Provide the (x, y) coordinate of the cell's center where the given text is located.  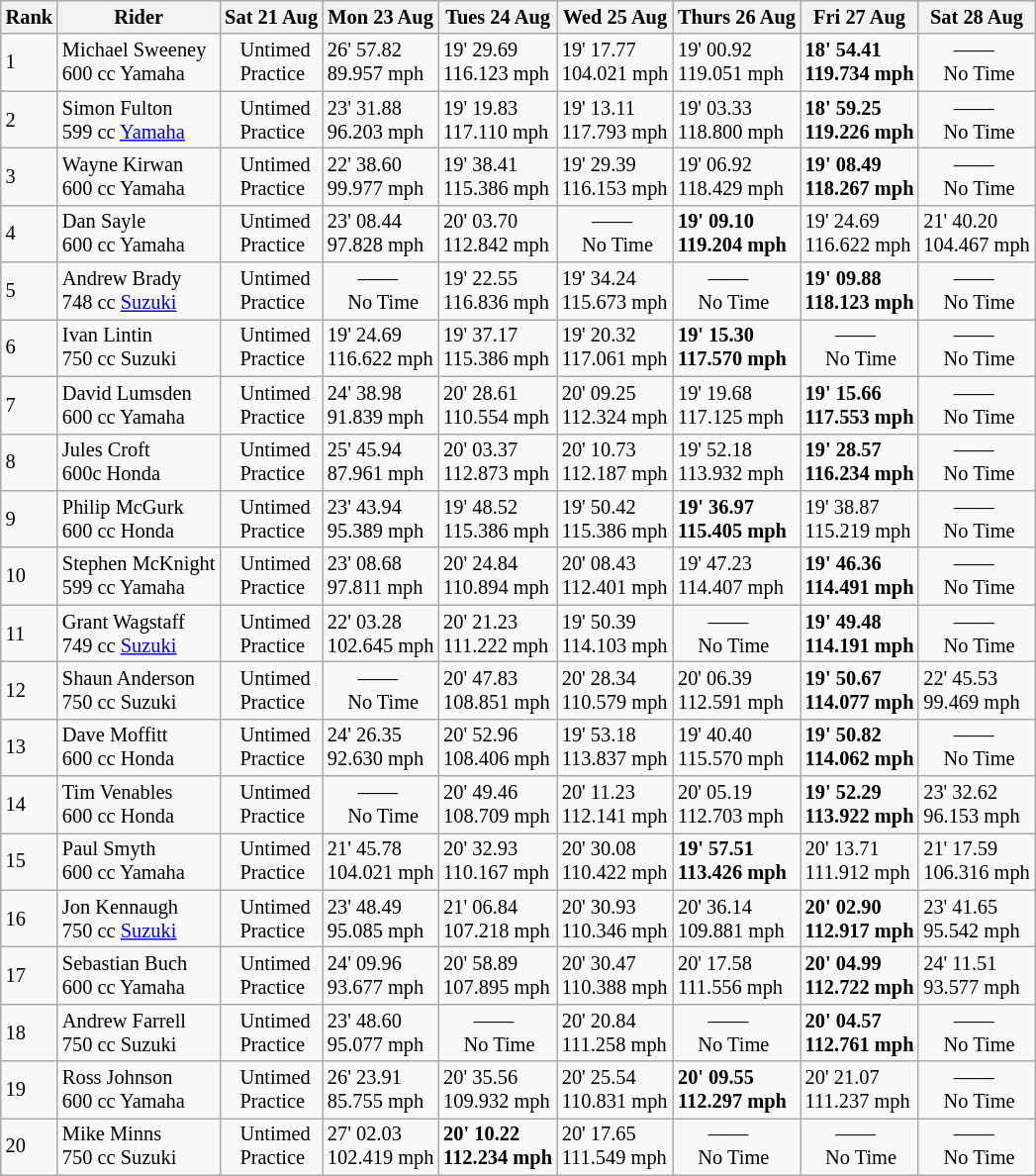
11 (30, 634)
19' 34.24 115.673 mph (615, 291)
19' 09.10 119.204 mph (736, 234)
23' 32.62 96.153 mph (976, 805)
19' 57.51 113.426 mph (736, 861)
19' 50.82 114.062 mph (860, 747)
20' 10.22 112.234 mph (498, 1146)
Jules Croft 600c Honda (139, 462)
20' 17.65 111.549 mph (615, 1146)
24' 09.96 93.677 mph (380, 975)
20' 08.43 112.401 mph (615, 576)
19' 53.18 113.837 mph (615, 747)
16 (30, 919)
21' 06.84 107.218 mph (498, 919)
19' 36.97 115.405 mph (736, 519)
20' 52.96 108.406 mph (498, 747)
19' 38.41 115.386 mph (498, 176)
5 (30, 291)
20' 02.90 112.917 mph (860, 919)
19' 29.39 116.153 mph (615, 176)
Dan Sayle 600 cc Yamaha (139, 234)
18' 59.25 119.226 mph (860, 120)
Grant Wagstaff 749 cc Suzuki (139, 634)
21' 40.20 104.467 mph (976, 234)
19' 46.36 114.491 mph (860, 576)
23' 31.88 96.203 mph (380, 120)
24' 11.51 93.577 mph (976, 975)
20' 49.46 108.709 mph (498, 805)
21' 17.59 106.316 mph (976, 861)
Wayne Kirwan 600 cc Yamaha (139, 176)
Philip McGurk 600 cc Honda (139, 519)
Rank (30, 17)
19' 15.66 117.553 mph (860, 405)
22' 45.53 99.469 mph (976, 690)
20' 58.89 107.895 mph (498, 975)
22' 38.60 99.977 mph (380, 176)
21' 45.78 104.021 mph (380, 861)
19' 13.11 117.793 mph (615, 120)
Fri 27 Aug (860, 17)
Thurs 26 Aug (736, 17)
20' 30.93 110.346 mph (615, 919)
20' 09.55 112.297 mph (736, 1090)
4 (30, 234)
14 (30, 805)
13 (30, 747)
20' 47.83 108.851 mph (498, 690)
19' 28.57 116.234 mph (860, 462)
19 (30, 1090)
24' 38.98 91.839 mph (380, 405)
20' 03.37 112.873 mph (498, 462)
12 (30, 690)
Ross Johnson 600 cc Yamaha (139, 1090)
Wed 25 Aug (615, 17)
19' 03.33 118.800 mph (736, 120)
20' 30.08 110.422 mph (615, 861)
20' 35.56 109.932 mph (498, 1090)
1 (30, 62)
18' 54.41 119.734 mph (860, 62)
22' 03.28 102.645 mph (380, 634)
Simon Fulton 599 cc Yamaha (139, 120)
Paul Smyth 600 cc Yamaha (139, 861)
20 (30, 1146)
6 (30, 347)
19' 19.68 117.125 mph (736, 405)
27' 02.03 102.419 mph (380, 1146)
19' 48.52 115.386 mph (498, 519)
Andrew Farrell 750 cc Suzuki (139, 1032)
8 (30, 462)
19' 00.92 119.051 mph (736, 62)
20' 32.93 110.167 mph (498, 861)
David Lumsden 600 cc Yamaha (139, 405)
20' 04.99 112.722 mph (860, 975)
19' 52.29 113.922 mph (860, 805)
3 (30, 176)
19' 15.30 117.570 mph (736, 347)
Tues 24 Aug (498, 17)
Dave Moffitt 600 cc Honda (139, 747)
2 (30, 120)
19' 52.18 113.932 mph (736, 462)
20' 10.73 112.187 mph (615, 462)
26' 23.91 85.755 mph (380, 1090)
Mike Minns 750 cc Suzuki (139, 1146)
19' 38.87 115.219 mph (860, 519)
23' 08.44 97.828 mph (380, 234)
23' 48.60 95.077 mph (380, 1032)
19' 20.32 117.061 mph (615, 347)
20' 17.58 111.556 mph (736, 975)
19' 22.55 116.836 mph (498, 291)
20' 28.34 110.579 mph (615, 690)
20' 36.14 109.881 mph (736, 919)
Jon Kennaugh 750 cc Suzuki (139, 919)
20' 25.54 110.831 mph (615, 1090)
Ivan Lintin 750 cc Suzuki (139, 347)
19' 17.77 104.021 mph (615, 62)
23' 48.49 95.085 mph (380, 919)
Tim Venables 600 cc Honda (139, 805)
20' 21.23 111.222 mph (498, 634)
9 (30, 519)
20' 06.39 112.591 mph (736, 690)
Sat 21 Aug (271, 17)
19' 47.23 114.407 mph (736, 576)
23' 41.65 95.542 mph (976, 919)
19' 40.40 115.570 mph (736, 747)
Mon 23 Aug (380, 17)
19' 06.92 118.429 mph (736, 176)
19' 49.48 114.191 mph (860, 634)
20' 09.25 112.324 mph (615, 405)
Stephen McKnight 599 cc Yamaha (139, 576)
19' 50.67 114.077 mph (860, 690)
25' 45.94 87.961 mph (380, 462)
Rider (139, 17)
19' 09.88 118.123 mph (860, 291)
20' 21.07 111.237 mph (860, 1090)
19' 29.69 116.123 mph (498, 62)
20' 05.19 112.703 mph (736, 805)
20' 20.84 111.258 mph (615, 1032)
Shaun Anderson 750 cc Suzuki (139, 690)
10 (30, 576)
Michael Sweeney 600 cc Yamaha (139, 62)
20' 04.57 112.761 mph (860, 1032)
Sat 28 Aug (976, 17)
7 (30, 405)
20' 28.61 110.554 mph (498, 405)
19' 08.49 118.267 mph (860, 176)
20' 24.84 110.894 mph (498, 576)
23' 43.94 95.389 mph (380, 519)
20' 03.70 112.842 mph (498, 234)
20' 11.23 112.141 mph (615, 805)
19' 50.39 114.103 mph (615, 634)
Sebastian Buch 600 cc Yamaha (139, 975)
19' 37.17 115.386 mph (498, 347)
19' 50.42 115.386 mph (615, 519)
19' 19.83 117.110 mph (498, 120)
20' 30.47 110.388 mph (615, 975)
20' 13.71 111.912 mph (860, 861)
15 (30, 861)
26' 57.82 89.957 mph (380, 62)
18 (30, 1032)
17 (30, 975)
Andrew Brady 748 cc Suzuki (139, 291)
24' 26.35 92.630 mph (380, 747)
23' 08.68 97.811 mph (380, 576)
